Locate the cell with the specified text and output its [X, Y] center coordinate. 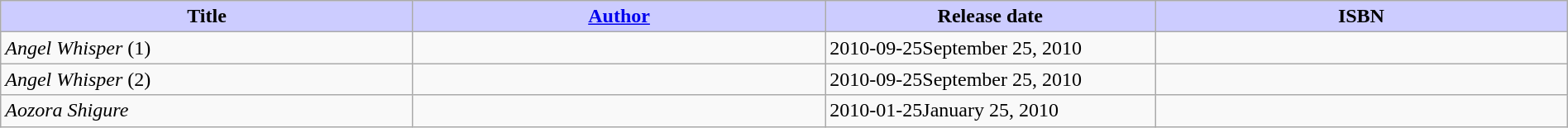
2010-01-25January 25, 2010 [991, 111]
Angel Whisper (1) [207, 48]
Author [619, 17]
ISBN [1361, 17]
Title [207, 17]
Aozora Shigure [207, 111]
Release date [991, 17]
Angel Whisper (2) [207, 79]
